Return [x, y] of the center of cell containing provided text 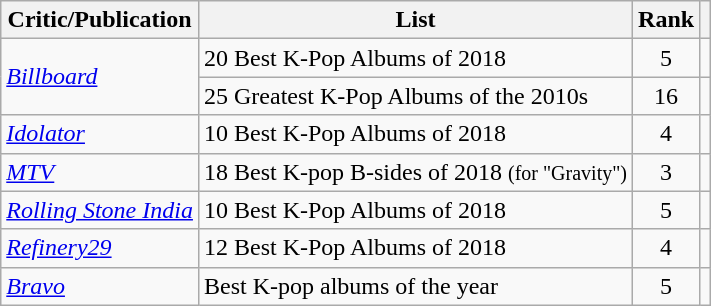
18 Best K-pop B-sides of 2018 (for "Gravity") [415, 172]
Critic/Publication [100, 20]
Rank [666, 20]
MTV [100, 172]
Refinery29 [100, 248]
Idolator [100, 134]
List [415, 20]
Rolling Stone India [100, 210]
25 Greatest K-Pop Albums of the 2010s [415, 96]
Billboard [100, 77]
3 [666, 172]
20 Best K-Pop Albums of 2018 [415, 58]
Bravo [100, 286]
Best K-pop albums of the year [415, 286]
16 [666, 96]
12 Best K-Pop Albums of 2018 [415, 248]
